Capture the cell that displays the provided text and extract its [X, Y] central coordinate. 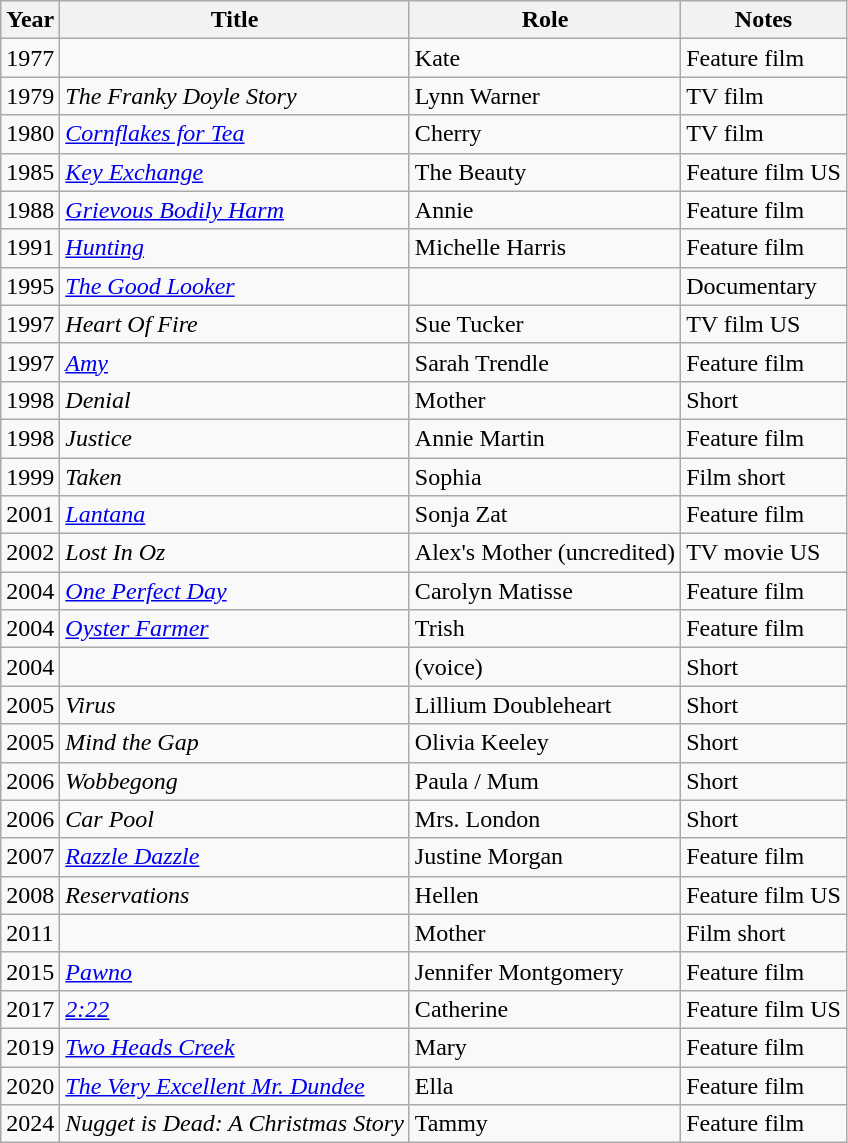
Lynn Warner [544, 96]
2024 [30, 1124]
2002 [30, 553]
Justine Morgan [544, 857]
1991 [30, 248]
Kate [544, 58]
Mary [544, 1047]
1988 [30, 210]
Trish [544, 629]
The Franky Doyle Story [235, 96]
The Beauty [544, 172]
Virus [235, 705]
TV movie US [764, 553]
Year [30, 20]
Grievous Bodily Harm [235, 210]
Hellen [544, 895]
Documentary [764, 286]
Key Exchange [235, 172]
2015 [30, 971]
Annie Martin [544, 438]
Carolyn Matisse [544, 591]
Notes [764, 20]
2011 [30, 933]
Lillium Doubleheart [544, 705]
Lost In Oz [235, 553]
Reservations [235, 895]
1977 [30, 58]
2008 [30, 895]
Annie [544, 210]
Razzle Dazzle [235, 857]
Denial [235, 400]
Ella [544, 1085]
Cornflakes for Tea [235, 134]
Hunting [235, 248]
The Very Excellent Mr. Dundee [235, 1085]
Car Pool [235, 819]
The Good Looker [235, 286]
Olivia Keeley [544, 743]
Sonja Zat [544, 515]
TV film US [764, 324]
2001 [30, 515]
Amy [235, 362]
Taken [235, 477]
Catherine [544, 1009]
Paula / Mum [544, 781]
Sarah Trendle [544, 362]
2019 [30, 1047]
1979 [30, 96]
Jennifer Montgomery [544, 971]
2007 [30, 857]
Michelle Harris [544, 248]
1995 [30, 286]
Heart Of Fire [235, 324]
Pawno [235, 971]
2:22 [235, 1009]
Mrs. London [544, 819]
One Perfect Day [235, 591]
Oyster Farmer [235, 629]
Cherry [544, 134]
Role [544, 20]
1999 [30, 477]
Lantana [235, 515]
2020 [30, 1085]
Nugget is Dead: A Christmas Story [235, 1124]
(voice) [544, 667]
Sue Tucker [544, 324]
Mind the Gap [235, 743]
1980 [30, 134]
Sophia [544, 477]
2017 [30, 1009]
Alex's Mother (uncredited) [544, 553]
Justice [235, 438]
Title [235, 20]
Wobbegong [235, 781]
1985 [30, 172]
Two Heads Creek [235, 1047]
Tammy [544, 1124]
